From the cell containing the given text, extract its center point as [X, Y] coordinate. 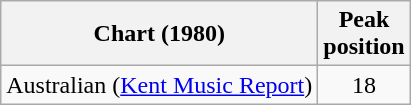
Australian (Kent Music Report) [160, 85]
18 [364, 85]
Peakposition [364, 34]
Chart (1980) [160, 34]
